Capture the cell that displays the provided text and extract its (X, Y) central coordinate. 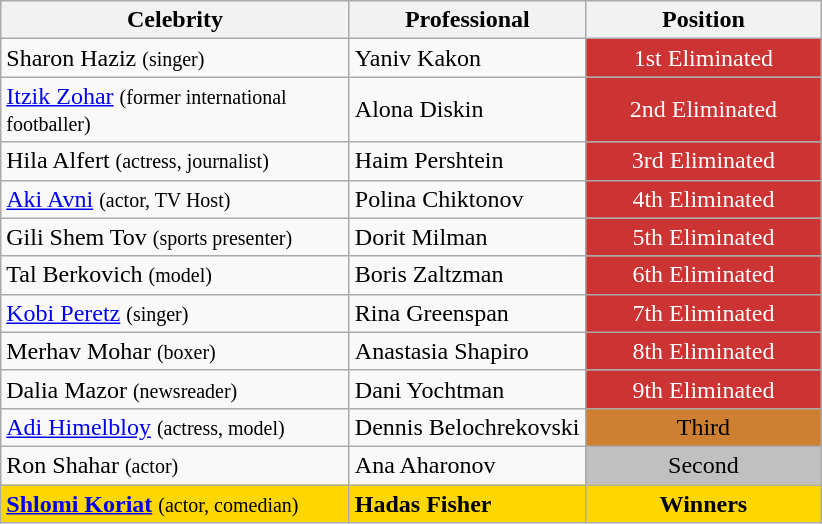
3rd Eliminated (703, 161)
1st Eliminated (703, 58)
Winners (703, 503)
Itzik Zohar (former international footballer) (176, 110)
Shlomi Koriat (actor, comedian) (176, 503)
Professional (467, 20)
Tal Berkovich (model) (176, 275)
4th Eliminated (703, 199)
2nd Eliminated (703, 110)
5th Eliminated (703, 237)
Dani Yochtman (467, 389)
7th Eliminated (703, 313)
Rina Greenspan (467, 313)
6th Eliminated (703, 275)
Adi Himelbloy (actress, model) (176, 427)
8th Eliminated (703, 351)
Position (703, 20)
Anastasia Shapiro (467, 351)
Third (703, 427)
Hadas Fisher (467, 503)
Dorit Milman (467, 237)
Yaniv Kakon (467, 58)
Kobi Peretz (singer) (176, 313)
Boris Zaltzman (467, 275)
Ron Shahar (actor) (176, 465)
9th Eliminated (703, 389)
Celebrity (176, 20)
Aki Avni (actor, TV Host) (176, 199)
Merhav Mohar (boxer) (176, 351)
Gili Shem Tov (sports presenter) (176, 237)
Second (703, 465)
Alona Diskin (467, 110)
Polina Chiktonov (467, 199)
Dennis Belochrekovski (467, 427)
Ana Aharonov (467, 465)
Sharon Haziz (singer) (176, 58)
Haim Pershtein (467, 161)
Dalia Mazor (newsreader) (176, 389)
Hila Alfert (actress, journalist) (176, 161)
